Determine the (x, y) coordinate at the center of the cell enclosing the given text.  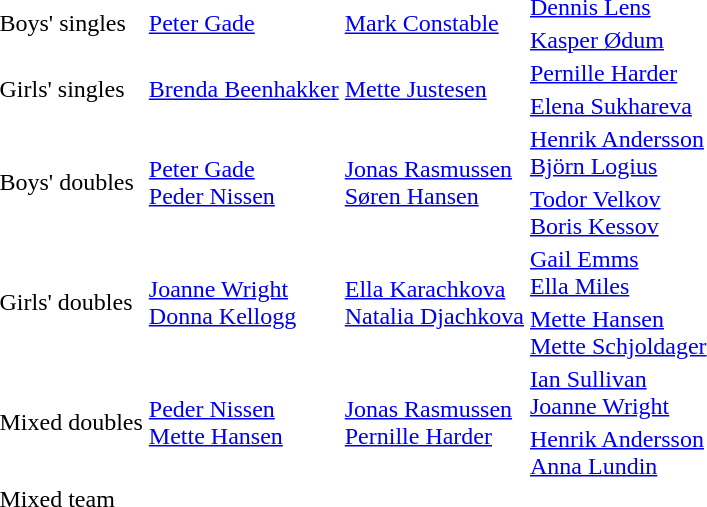
Jonas Rasmussen Pernille Harder (434, 422)
Ella Karachkova Natalia Djachkova (434, 302)
Peder Nissen Mette Hansen (244, 422)
Peter Gade Peder Nissen (244, 182)
Mette Justesen (434, 90)
Brenda Beenhakker (244, 90)
Jonas Rasmussen Søren Hansen (434, 182)
Joanne Wright Donna Kellogg (244, 302)
